Extract the [x, y] coordinate from the center of the cell holding the provided text.  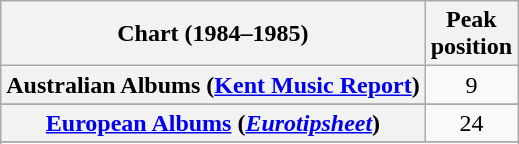
24 [471, 123]
European Albums (Eurotipsheet) [213, 123]
Australian Albums (Kent Music Report) [213, 85]
Chart (1984–1985) [213, 34]
Peakposition [471, 34]
9 [471, 85]
